Output the (x, y) coordinate of the center of the cell containing the given text.  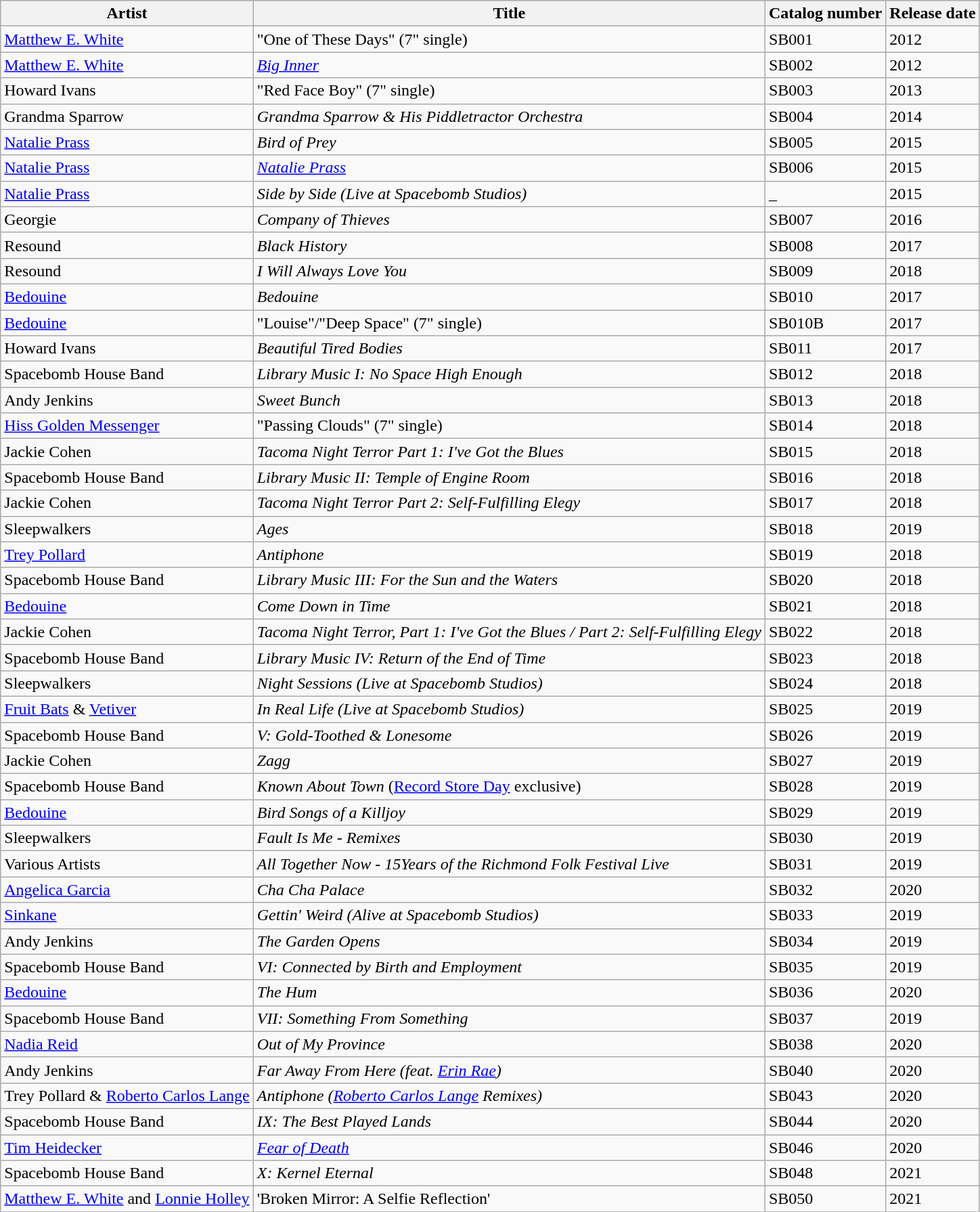
Fault Is Me - Remixes (509, 838)
Artist (127, 14)
SB037 (825, 1018)
SB010B (825, 323)
SB034 (825, 941)
SB010 (825, 297)
All Together Now - 15Years of the Richmond Folk Festival Live (509, 864)
SB023 (825, 657)
Grandma Sparrow (127, 116)
SB030 (825, 838)
Angelica Garcia (127, 890)
SB012 (825, 374)
Release date (933, 14)
Library Music II: Temple of Engine Room (509, 477)
SB024 (825, 683)
'Broken Mirror: A Selfie Reflection' (509, 1199)
Grandma Sparrow & His Piddletractor Orchestra (509, 116)
2016 (933, 219)
SB013 (825, 400)
The Garden Opens (509, 941)
Bird Songs of a Killjoy (509, 813)
X: Kernel Eternal (509, 1173)
Tim Heidecker (127, 1148)
In Real Life (Live at Spacebomb Studios) (509, 709)
I Will Always Love You (509, 271)
IX: The Best Played Lands (509, 1121)
SB044 (825, 1121)
SB015 (825, 452)
SB017 (825, 503)
SB046 (825, 1148)
Zagg (509, 761)
SB008 (825, 245)
Various Artists (127, 864)
SB022 (825, 632)
Trey Pollard (127, 555)
SB014 (825, 426)
SB009 (825, 271)
SB050 (825, 1199)
SB011 (825, 349)
Sinkane (127, 915)
Library Music III: For the Sun and the Waters (509, 580)
Nadia Reid (127, 1044)
Bird of Prey (509, 142)
Fruit Bats & Vetiver (127, 709)
SB036 (825, 993)
SB035 (825, 967)
"Red Face Boy" (7" single) (509, 91)
Title (509, 14)
Gettin' Weird (Alive at Spacebomb Studios) (509, 915)
SB025 (825, 709)
V: Gold-Toothed & Lonesome (509, 735)
"One of These Days" (7" single) (509, 39)
SB005 (825, 142)
SB029 (825, 813)
SB018 (825, 529)
Beautiful Tired Bodies (509, 349)
Side by Side (Live at Spacebomb Studios) (509, 194)
SB003 (825, 91)
Out of My Province (509, 1044)
Night Sessions (Live at Spacebomb Studios) (509, 683)
SB043 (825, 1096)
SB031 (825, 864)
"Louise"/"Deep Space" (7" single) (509, 323)
"Passing Clouds" (7" single) (509, 426)
Known About Town (Record Store Day exclusive) (509, 787)
SB021 (825, 606)
Antiphone (Roberto Carlos Lange Remixes) (509, 1096)
VII: Something From Something (509, 1018)
SB027 (825, 761)
SB032 (825, 890)
SB001 (825, 39)
Hiss Golden Messenger (127, 426)
Come Down in Time (509, 606)
2013 (933, 91)
SB040 (825, 1070)
SB002 (825, 65)
Catalog number (825, 14)
Fear of Death (509, 1148)
Company of Thieves (509, 219)
Big Inner (509, 65)
Black History (509, 245)
Tacoma Night Terror Part 1: I've Got the Blues (509, 452)
Trey Pollard & Roberto Carlos Lange (127, 1096)
Matthew E. White and Lonnie Holley (127, 1199)
Far Away From Here (feat. Erin Rae) (509, 1070)
Tacoma Night Terror Part 2: Self-Fulfilling Elegy (509, 503)
Georgie (127, 219)
The Hum (509, 993)
SB028 (825, 787)
Ages (509, 529)
Library Music I: No Space High Enough (509, 374)
SB016 (825, 477)
Tacoma Night Terror, Part 1: I've Got the Blues / Part 2: Self-Fulfilling Elegy (509, 632)
SB007 (825, 219)
SB019 (825, 555)
Sweet Bunch (509, 400)
SB048 (825, 1173)
SB026 (825, 735)
_ (825, 194)
Antiphone (509, 555)
SB004 (825, 116)
Library Music IV: Return of the End of Time (509, 657)
2014 (933, 116)
SB020 (825, 580)
SB038 (825, 1044)
SB006 (825, 168)
Cha Cha Palace (509, 890)
VI: Connected by Birth and Employment (509, 967)
SB033 (825, 915)
